Capture the cell that displays the provided text and extract its (X, Y) central coordinate. 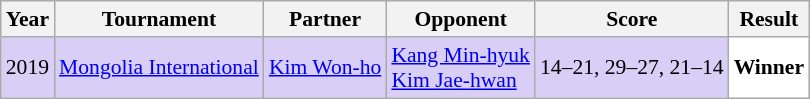
Result (770, 19)
Score (632, 19)
Tournament (159, 19)
Kim Won-ho (326, 68)
Opponent (460, 19)
2019 (28, 68)
Partner (326, 19)
14–21, 29–27, 21–14 (632, 68)
Winner (770, 68)
Kang Min-hyuk Kim Jae-hwan (460, 68)
Year (28, 19)
Mongolia International (159, 68)
